Scan for the cell matching the given text and deliver its [X, Y] coordinate at center. 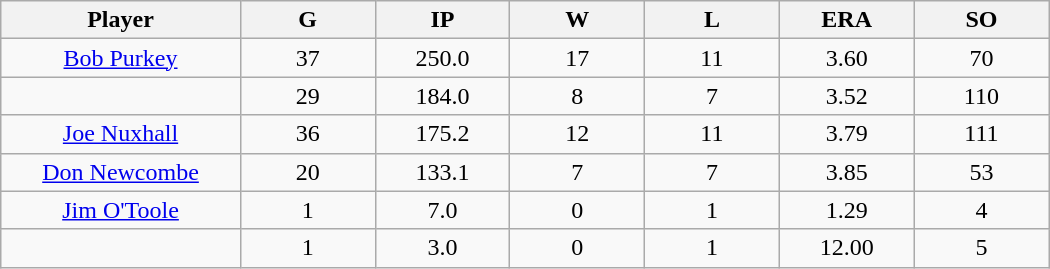
L [712, 20]
20 [308, 172]
5 [982, 248]
G [308, 20]
1.29 [846, 210]
175.2 [442, 134]
3.60 [846, 58]
Player [121, 20]
184.0 [442, 96]
4 [982, 210]
IP [442, 20]
110 [982, 96]
250.0 [442, 58]
ERA [846, 20]
8 [578, 96]
Don Newcombe [121, 172]
3.79 [846, 134]
3.52 [846, 96]
36 [308, 134]
3.85 [846, 172]
12.00 [846, 248]
53 [982, 172]
12 [578, 134]
Bob Purkey [121, 58]
W [578, 20]
3.0 [442, 248]
111 [982, 134]
Jim O'Toole [121, 210]
SO [982, 20]
37 [308, 58]
Joe Nuxhall [121, 134]
29 [308, 96]
17 [578, 58]
70 [982, 58]
133.1 [442, 172]
7.0 [442, 210]
